Determine the (X, Y) coordinate at the center of the cell enclosing the given text.  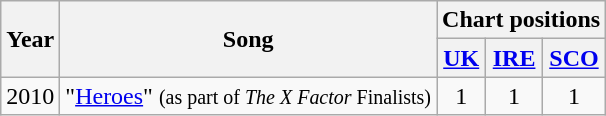
2010 (30, 96)
UK (462, 58)
"Heroes" (as part of The X Factor Finalists) (248, 96)
IRE (514, 58)
Chart positions (522, 20)
Song (248, 39)
Year (30, 39)
SCO (574, 58)
